Return (X, Y) of the center of cell containing provided text 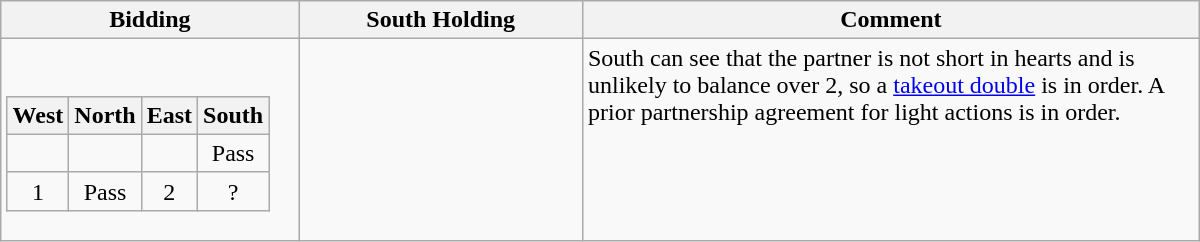
Bidding (150, 20)
Comment (890, 20)
South (234, 115)
North (105, 115)
West North East South Pass 1 Pass 2 ? (150, 140)
East (169, 115)
2 (169, 191)
? (234, 191)
South Holding (440, 20)
West (38, 115)
1 (38, 191)
